Detect which cell encompasses the target text, then output its [X, Y] center coordinate. 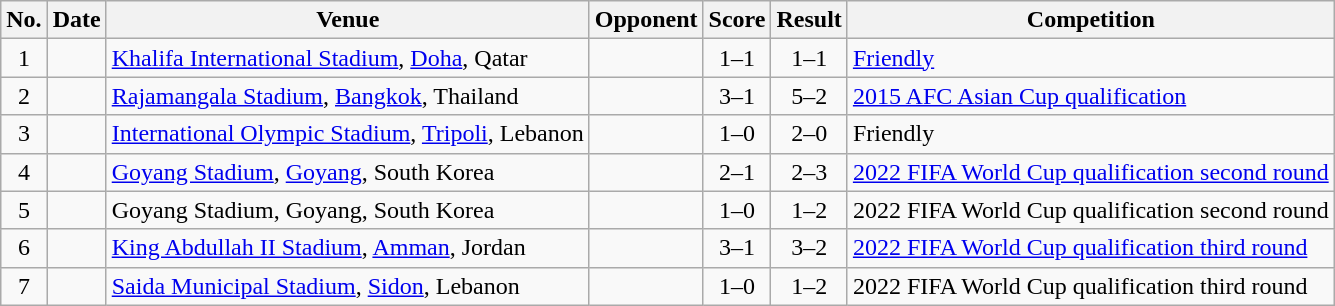
2–3 [809, 172]
2 [24, 96]
2–0 [809, 134]
5 [24, 210]
Competition [1090, 20]
No. [24, 20]
Rajamangala Stadium, Bangkok, Thailand [348, 96]
Venue [348, 20]
3–2 [809, 248]
Saida Municipal Stadium, Sidon, Lebanon [348, 286]
2–1 [737, 172]
5–2 [809, 96]
4 [24, 172]
Opponent [646, 20]
King Abdullah II Stadium, Amman, Jordan [348, 248]
Khalifa International Stadium, Doha, Qatar [348, 58]
Score [737, 20]
1 [24, 58]
2015 AFC Asian Cup qualification [1090, 96]
3 [24, 134]
Result [809, 20]
Date [76, 20]
International Olympic Stadium, Tripoli, Lebanon [348, 134]
7 [24, 286]
6 [24, 248]
